Search for the cell housing the specified text and yield its [x, y] center coordinate. 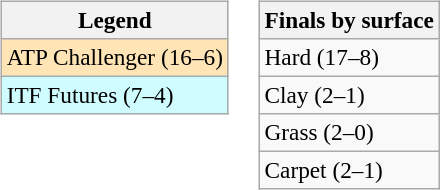
Finals by surface [349, 20]
Hard (17–8) [349, 57]
Carpet (2–1) [349, 171]
Legend [114, 20]
ATP Challenger (16–6) [114, 57]
Clay (2–1) [349, 95]
Grass (2–0) [349, 133]
ITF Futures (7–4) [114, 95]
